For the text-containing cell, return its midpoint in (x, y) coordinate format. 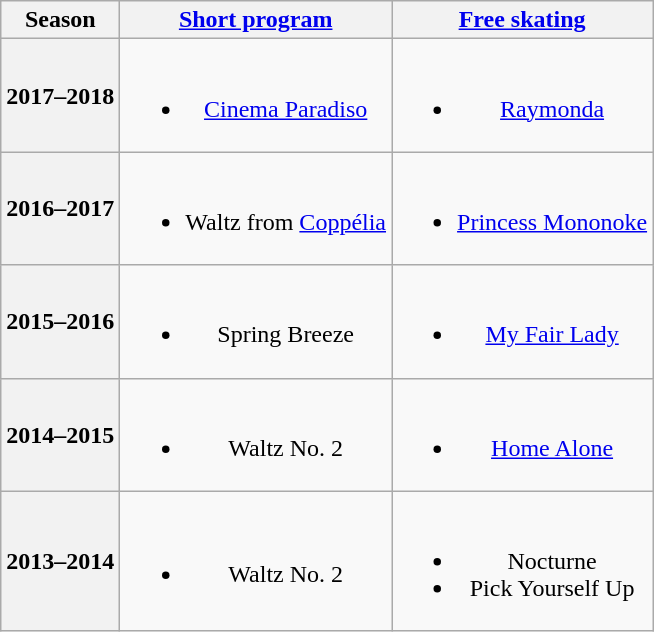
2014–2015 (60, 434)
Short program (256, 20)
2015–2016 (60, 322)
2017–2018 (60, 96)
Season (60, 20)
2016–2017 (60, 208)
Waltz from Coppélia (256, 208)
My Fair Lady (522, 322)
Princess Mononoke (522, 208)
Raymonda (522, 96)
NocturnePick Yourself Up (522, 561)
Home Alone (522, 434)
Free skating (522, 20)
2013–2014 (60, 561)
Spring Breeze (256, 322)
Cinema Paradiso (256, 96)
